Detect which cell encompasses the target text, then output its (X, Y) center coordinate. 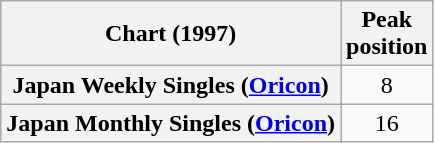
Chart (1997) (171, 34)
Japan Weekly Singles (Oricon) (171, 85)
Japan Monthly Singles (Oricon) (171, 123)
16 (387, 123)
8 (387, 85)
Peakposition (387, 34)
